Capture the cell that displays the provided text and extract its (X, Y) central coordinate. 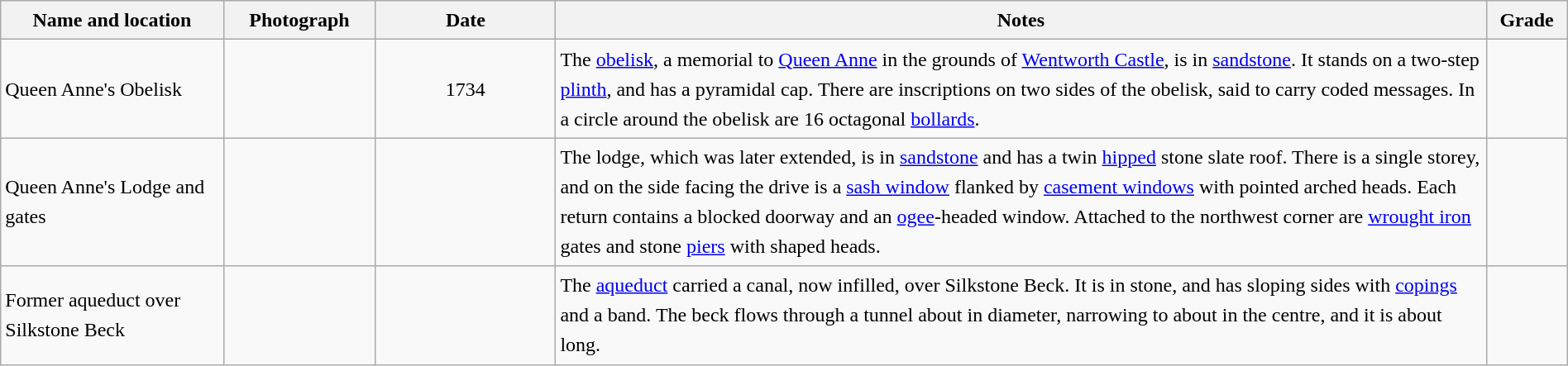
Photograph (299, 20)
1734 (466, 89)
Queen Anne's Obelisk (112, 89)
Date (466, 20)
Notes (1021, 20)
Former aqueduct over Silkstone Beck (112, 316)
Name and location (112, 20)
Queen Anne's Lodge and gates (112, 202)
Grade (1527, 20)
